Provide the [X, Y] coordinate of the cell's center where the given text is located.  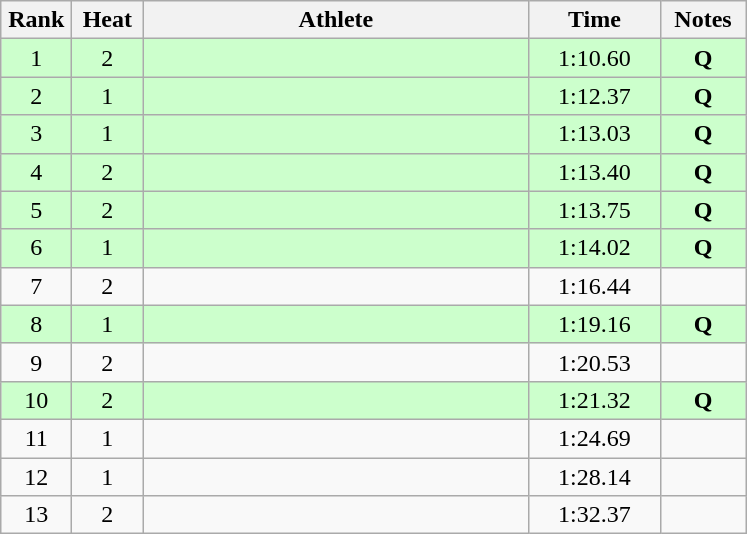
9 [36, 362]
Athlete [336, 20]
1:13.40 [594, 172]
11 [36, 438]
Notes [703, 20]
1:16.44 [594, 286]
1:14.02 [594, 248]
3 [36, 134]
Time [594, 20]
1:20.53 [594, 362]
8 [36, 324]
1:12.37 [594, 96]
1:19.16 [594, 324]
6 [36, 248]
7 [36, 286]
4 [36, 172]
13 [36, 515]
1:28.14 [594, 477]
Heat [108, 20]
1:24.69 [594, 438]
Rank [36, 20]
5 [36, 210]
1:10.60 [594, 58]
1:13.75 [594, 210]
1:21.32 [594, 400]
12 [36, 477]
1:13.03 [594, 134]
1:32.37 [594, 515]
10 [36, 400]
